Detect which cell encompasses the target text, then output its (x, y) center coordinate. 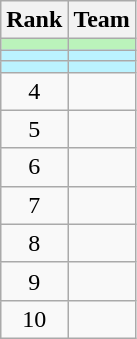
8 (34, 243)
Team (102, 20)
7 (34, 205)
Rank (34, 20)
5 (34, 129)
6 (34, 167)
10 (34, 319)
4 (34, 91)
9 (34, 281)
